Scan for the cell matching the given text and deliver its [x, y] coordinate at center. 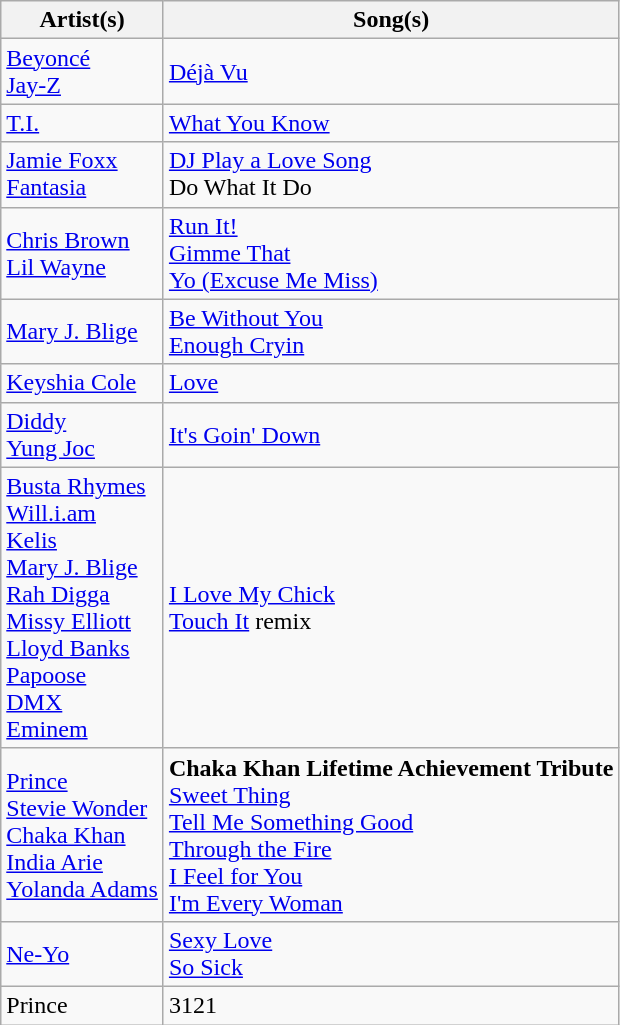
Jamie FoxxFantasia [82, 174]
Song(s) [391, 20]
Mary J. Blige [82, 332]
DJ Play a Love SongDo What It Do [391, 174]
PrinceStevie WonderChaka KhanIndia ArieYolanda Adams [82, 834]
It's Goin' Down [391, 434]
3121 [391, 1005]
DiddyYung Joc [82, 434]
Chaka Khan Lifetime Achievement TributeSweet ThingTell Me Something GoodThrough the FireI Feel for YouI'm Every Woman [391, 834]
BeyoncéJay-Z [82, 72]
I Love My ChickTouch It remix [391, 608]
Love [391, 383]
Run It!Gimme ThatYo (Excuse Me Miss) [391, 253]
T.I. [82, 123]
Keyshia Cole [82, 383]
What You Know [391, 123]
Prince [82, 1005]
Sexy LoveSo Sick [391, 954]
Chris BrownLil Wayne [82, 253]
Déjà Vu [391, 72]
Ne-Yo [82, 954]
Busta RhymesWill.i.amKelisMary J. BligeRah DiggaMissy ElliottLloyd BanksPapooseDMXEminem [82, 608]
Artist(s) [82, 20]
Be Without YouEnough Cryin [391, 332]
